Pinpoint the cell where the given text exists, returning its (X, Y) midpoint coordinate. 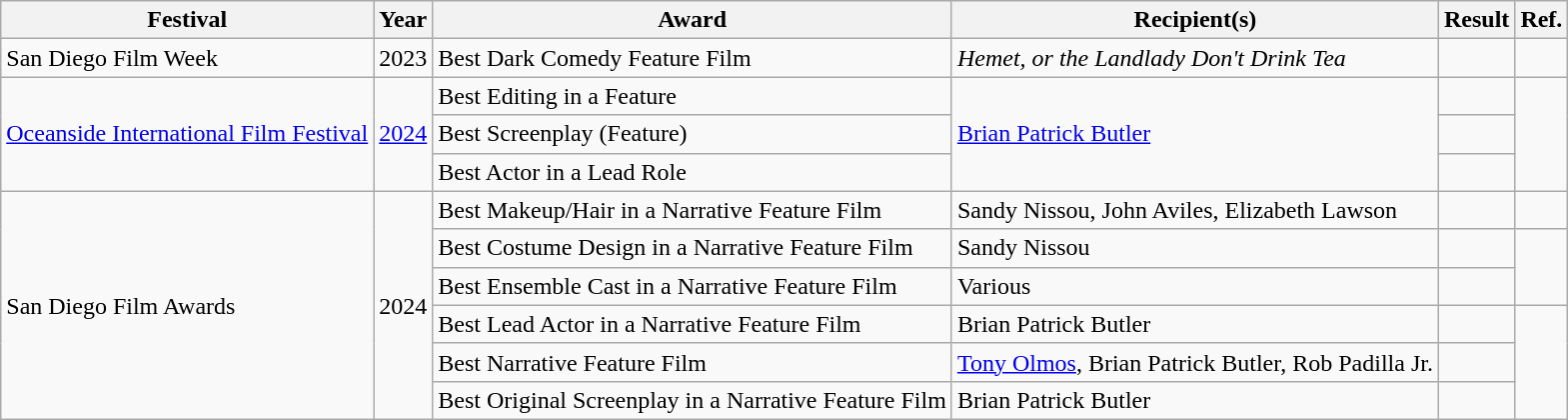
Result (1476, 20)
Best Dark Comedy Feature Film (693, 58)
Best Lead Actor in a Narrative Feature Film (693, 324)
Best Actor in a Lead Role (693, 172)
Award (693, 20)
2023 (404, 58)
Best Editing in a Feature (693, 96)
Best Makeup/Hair in a Narrative Feature Film (693, 210)
San Diego Film Awards (188, 305)
Festival (188, 20)
Recipient(s) (1195, 20)
Year (404, 20)
Oceanside International Film Festival (188, 134)
Tony Olmos, Brian Patrick Butler, Rob Padilla Jr. (1195, 362)
Best Costume Design in a Narrative Feature Film (693, 248)
Various (1195, 286)
Hemet, or the Landlady Don't Drink Tea (1195, 58)
Sandy Nissou (1195, 248)
Best Original Screenplay in a Narrative Feature Film (693, 400)
Ref. (1541, 20)
Sandy Nissou, John Aviles, Elizabeth Lawson (1195, 210)
Best Ensemble Cast in a Narrative Feature Film (693, 286)
San Diego Film Week (188, 58)
Best Screenplay (Feature) (693, 134)
Best Narrative Feature Film (693, 362)
